Capture the cell that displays the provided text and extract its (x, y) central coordinate. 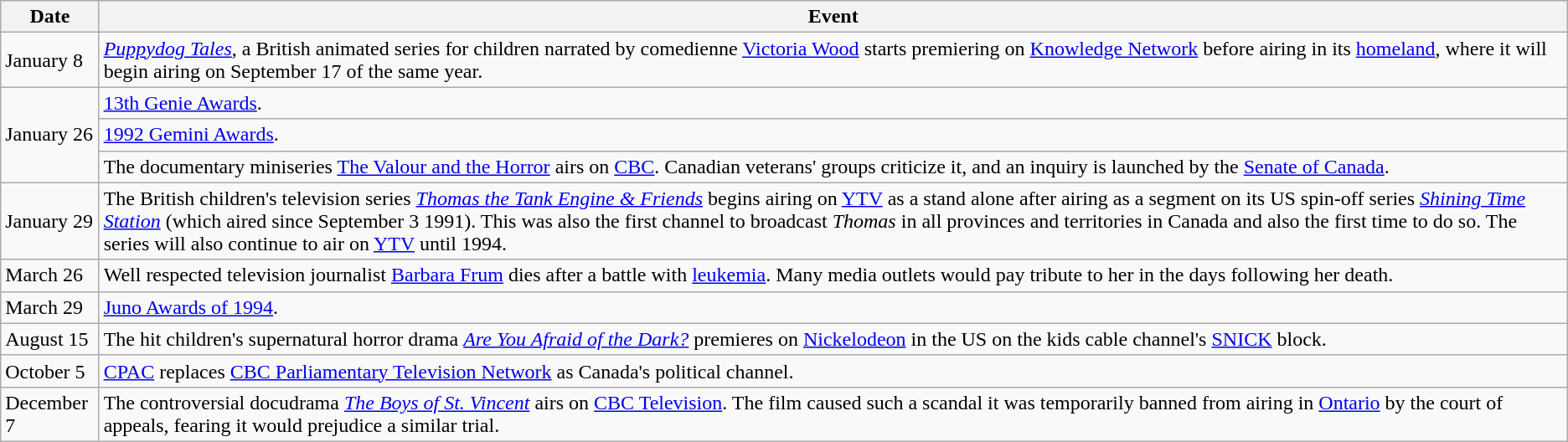
CPAC replaces CBC Parliamentary Television Network as Canada's political channel. (833, 371)
January 26 (50, 135)
August 15 (50, 339)
The hit children's supernatural horror drama Are You Afraid of the Dark? premieres on Nickelodeon in the US on the kids cable channel's SNICK block. (833, 339)
October 5 (50, 371)
Date (50, 17)
December 7 (50, 414)
Event (833, 17)
Juno Awards of 1994. (833, 307)
March 29 (50, 307)
13th Genie Awards. (833, 103)
January 8 (50, 60)
March 26 (50, 275)
1992 Gemini Awards. (833, 135)
January 29 (50, 221)
